Find where the given text appears and provide that cell's center as (x, y) coordinate. 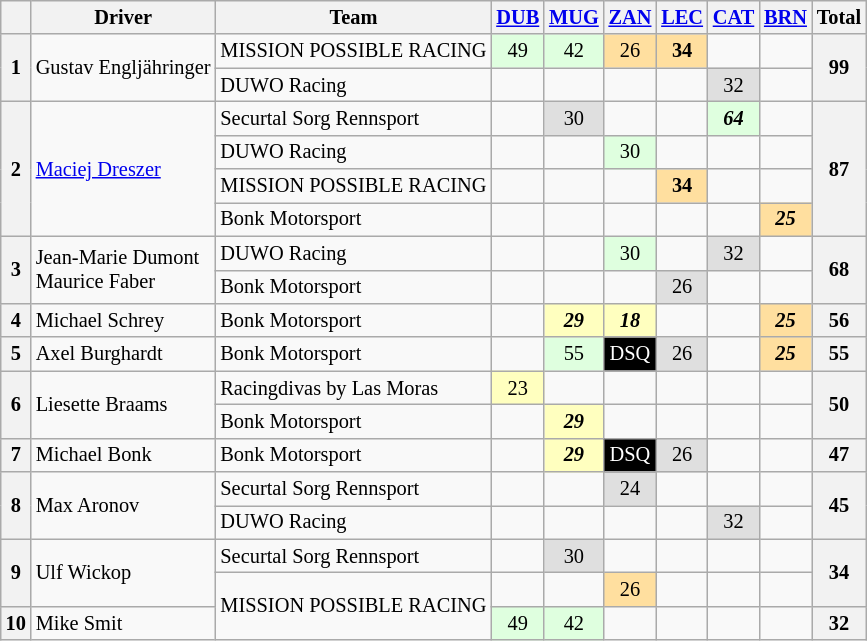
DUB (518, 17)
Gustav Engljähringer (124, 68)
BRN (786, 17)
Max Aronov (124, 506)
18 (630, 320)
3 (16, 270)
Total (839, 17)
24 (630, 489)
7 (16, 455)
6 (16, 404)
MUG (574, 17)
50 (839, 404)
45 (839, 506)
Mike Smit (124, 623)
2 (16, 168)
5 (16, 354)
10 (16, 623)
CAT (734, 17)
8 (16, 506)
64 (734, 118)
47 (839, 455)
Michael Schrey (124, 320)
4 (16, 320)
Michael Bonk (124, 455)
99 (839, 68)
Racingdivas by Las Moras (353, 388)
Maciej Dreszer (124, 168)
68 (839, 270)
56 (839, 320)
Jean-Marie Dumont Maurice Faber (124, 270)
Liesette Braams (124, 404)
Team (353, 17)
Axel Burghardt (124, 354)
Driver (124, 17)
LEC (682, 17)
1 (16, 68)
23 (518, 388)
ZAN (630, 17)
9 (16, 572)
Ulf Wickop (124, 572)
87 (839, 168)
